Detect which cell encompasses the target text, then output its (X, Y) center coordinate. 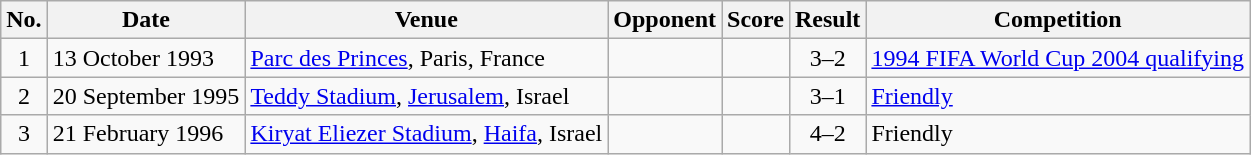
Competition (1058, 20)
Date (146, 20)
Kiryat Eliezer Stadium, Haifa, Israel (426, 134)
No. (24, 20)
3–2 (827, 58)
Score (756, 20)
Result (827, 20)
Venue (426, 20)
21 February 1996 (146, 134)
4–2 (827, 134)
1994 FIFA World Cup 2004 qualifying (1058, 58)
Opponent (665, 20)
13 October 1993 (146, 58)
3 (24, 134)
3–1 (827, 96)
Parc des Princes, Paris, France (426, 58)
Teddy Stadium, Jerusalem, Israel (426, 96)
1 (24, 58)
2 (24, 96)
20 September 1995 (146, 96)
